Extract the [X, Y] coordinate from the center of the cell holding the provided text.  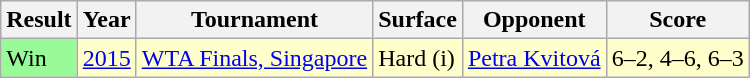
WTA Finals, Singapore [254, 58]
6–2, 4–6, 6–3 [678, 58]
Score [678, 20]
Petra Kvitová [534, 58]
Opponent [534, 20]
Year [106, 20]
Surface [418, 20]
Result [39, 20]
2015 [106, 58]
Hard (i) [418, 58]
Win [39, 58]
Tournament [254, 20]
